Detect which cell encompasses the target text, then output its [X, Y] center coordinate. 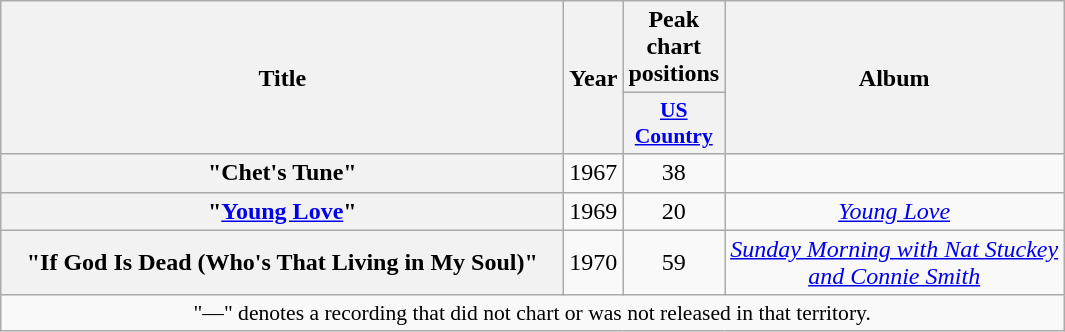
59 [674, 262]
1967 [594, 173]
Young Love [894, 211]
Year [594, 78]
"Young Love" [282, 211]
Sunday Morning with Nat Stuckeyand Connie Smith [894, 262]
"Chet's Tune" [282, 173]
1970 [594, 262]
"—" denotes a recording that did not chart or was not released in that territory. [532, 313]
USCountry [674, 124]
"If God Is Dead (Who's That Living in My Soul)" [282, 262]
Title [282, 78]
Peakchartpositions [674, 47]
38 [674, 173]
Album [894, 78]
1969 [594, 211]
20 [674, 211]
